Identify which cell holds the provided text, then report its (X, Y) central coordinate. 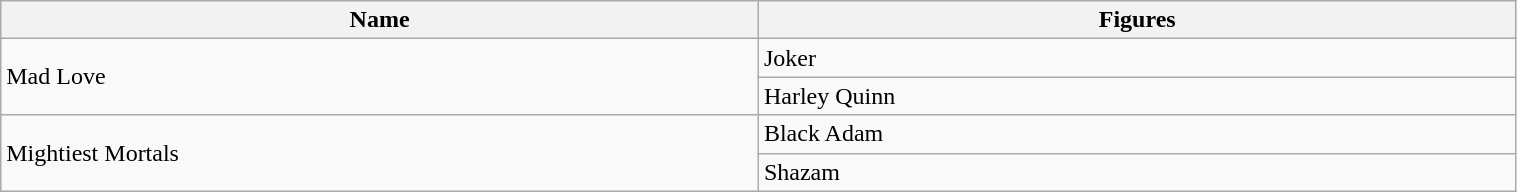
Black Adam (1137, 134)
Shazam (1137, 172)
Figures (1137, 20)
Name (380, 20)
Joker (1137, 58)
Harley Quinn (1137, 96)
Mightiest Mortals (380, 153)
Mad Love (380, 77)
